Search for the cell housing the specified text and yield its [X, Y] center coordinate. 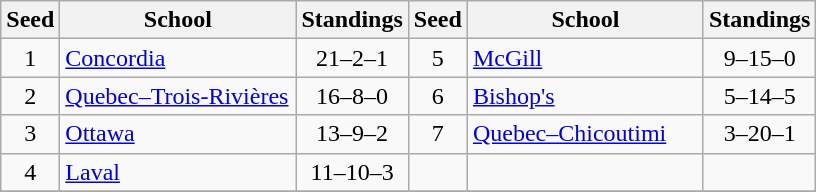
Concordia [178, 58]
4 [30, 172]
21–2–1 [352, 58]
Quebec–Chicoutimi [585, 134]
7 [438, 134]
Laval [178, 172]
3–20–1 [759, 134]
2 [30, 96]
13–9–2 [352, 134]
Bishop's [585, 96]
1 [30, 58]
3 [30, 134]
6 [438, 96]
5 [438, 58]
Quebec–Trois-Rivières [178, 96]
9–15–0 [759, 58]
16–8–0 [352, 96]
McGill [585, 58]
Ottawa [178, 134]
5–14–5 [759, 96]
11–10–3 [352, 172]
